Return the [x, y] coordinate for the center point of the cell that contains the specified text.  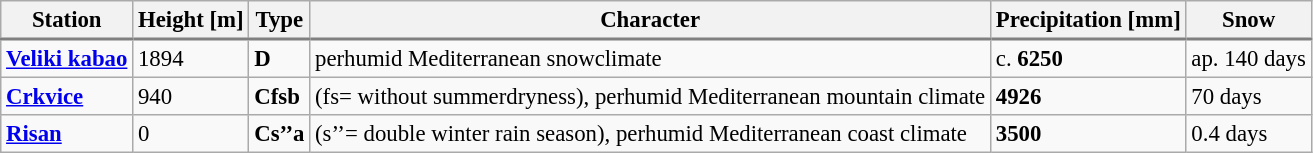
Character [650, 20]
Snow [1248, 20]
Crkvice [67, 97]
perhumid Mediterranean snowclimate [650, 58]
Type [280, 20]
Veliki kabao [67, 58]
Cfsb [280, 97]
Cs’’a [280, 134]
ap. 140 days [1248, 58]
4926 [1088, 97]
Precipitation [mm] [1088, 20]
(fs= without summerdryness), perhumid Mediterranean mountain climate [650, 97]
70 days [1248, 97]
(s’’= double winter rain season), perhumid Mediterranean coast climate [650, 134]
D [280, 58]
3500 [1088, 134]
c. 6250 [1088, 58]
0.4 days [1248, 134]
0 [191, 134]
Height [m] [191, 20]
940 [191, 97]
Risan [67, 134]
Station [67, 20]
1894 [191, 58]
